Output the [x, y] coordinate of the center of the cell containing the given text.  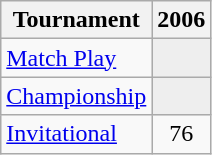
76 [182, 134]
2006 [182, 20]
Invitational [76, 134]
Championship [76, 96]
Tournament [76, 20]
Match Play [76, 58]
